Determine the [x, y] coordinate at the center of the cell enclosing the given text.  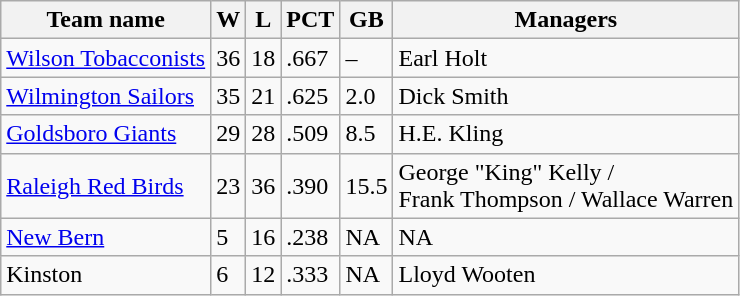
Lloyd Wooten [566, 275]
Dick Smith [566, 96]
Earl Holt [566, 58]
H.E. Kling [566, 134]
12 [264, 275]
6 [228, 275]
.333 [310, 275]
21 [264, 96]
Kinston [106, 275]
Managers [566, 20]
W [228, 20]
35 [228, 96]
.509 [310, 134]
8.5 [366, 134]
New Bern [106, 237]
28 [264, 134]
2.0 [366, 96]
.390 [310, 186]
29 [228, 134]
.667 [310, 58]
George "King" Kelly / Frank Thompson / Wallace Warren [566, 186]
5 [228, 237]
18 [264, 58]
Raleigh Red Birds [106, 186]
15.5 [366, 186]
16 [264, 237]
23 [228, 186]
Wilmington Sailors [106, 96]
L [264, 20]
Team name [106, 20]
.238 [310, 237]
GB [366, 20]
Goldsboro Giants [106, 134]
Wilson Tobacconists [106, 58]
– [366, 58]
.625 [310, 96]
PCT [310, 20]
